Extract the (x, y) coordinate from the center of the cell holding the provided text.  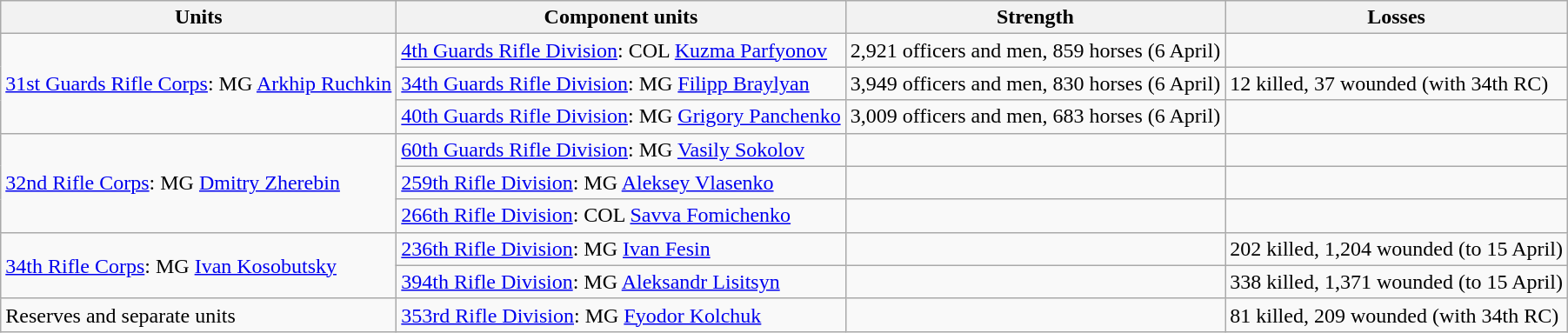
12 killed, 37 wounded (with 34th RC) (1397, 83)
266th Rifle Division: COL Savva Fomichenko (621, 216)
Component units (621, 17)
2,921 officers and men, 859 horses (6 April) (1035, 50)
338 killed, 1,371 wounded (to 15 April) (1397, 282)
236th Rifle Division: MG Ivan Fesin (621, 249)
Strength (1035, 17)
31st Guards Rifle Corps: MG Arkhip Ruchkin (198, 83)
40th Guards Rifle Division: MG Grigory Panchenko (621, 117)
394th Rifle Division: MG Aleksandr Lisitsyn (621, 282)
259th Rifle Division: MG Aleksey Vlasenko (621, 183)
3,009 officers and men, 683 horses (6 April) (1035, 117)
Losses (1397, 17)
32nd Rifle Corps: MG Dmitry Zherebin (198, 183)
60th Guards Rifle Division: MG Vasily Sokolov (621, 150)
202 killed, 1,204 wounded (to 15 April) (1397, 249)
Reserves and separate units (198, 315)
34th Guards Rifle Division: MG Filipp Braylyan (621, 83)
3,949 officers and men, 830 horses (6 April) (1035, 83)
Units (198, 17)
353rd Rifle Division: MG Fyodor Kolchuk (621, 315)
4th Guards Rifle Division: COL Kuzma Parfyonov (621, 50)
34th Rifle Corps: MG Ivan Kosobutsky (198, 265)
81 killed, 209 wounded (with 34th RC) (1397, 315)
